Locate the cell with the specified text and output its [x, y] center coordinate. 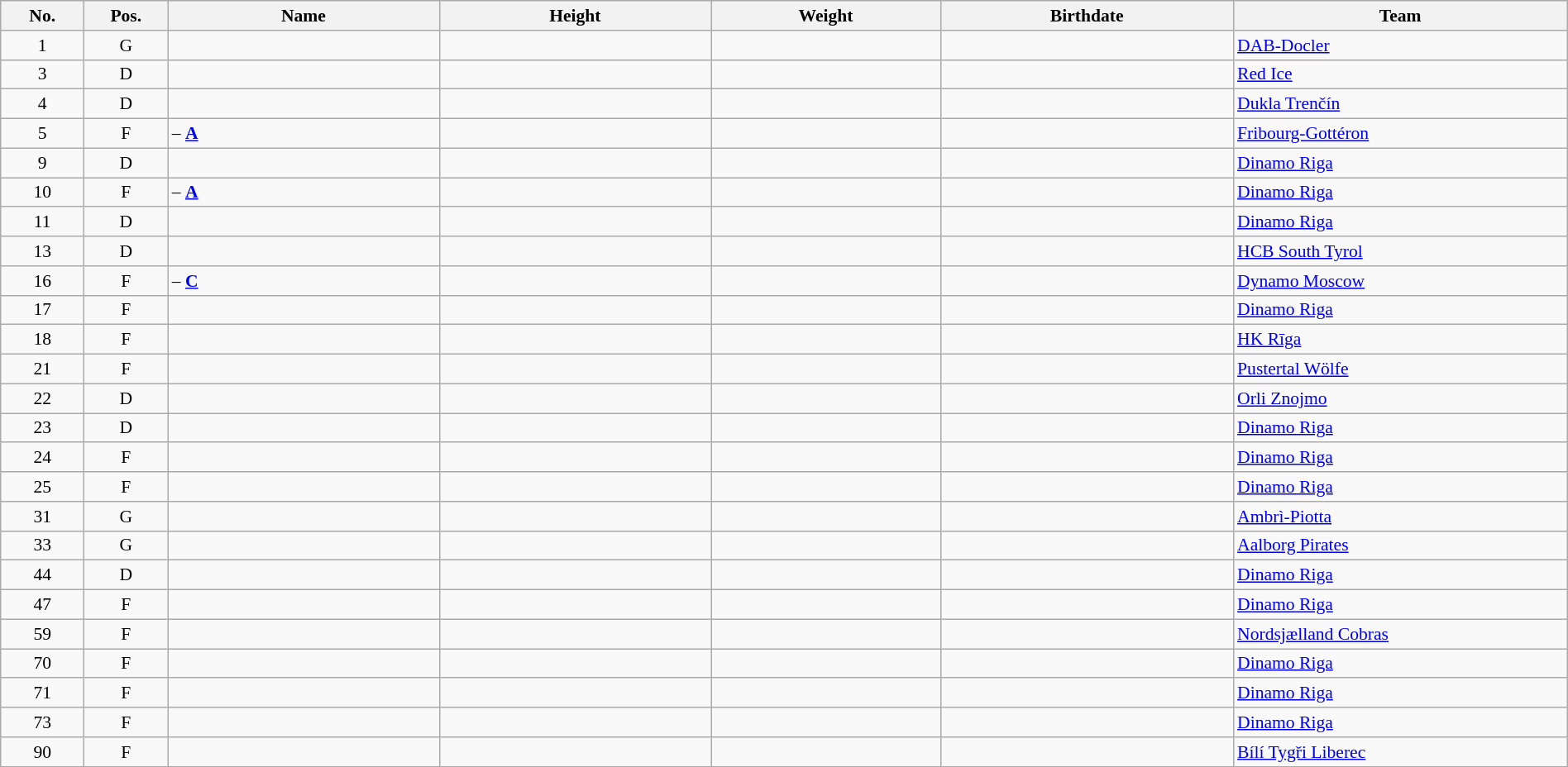
Pos. [126, 16]
23 [43, 428]
1 [43, 45]
HCB South Tyrol [1400, 251]
25 [43, 487]
HK Rīga [1400, 340]
DAB-Docler [1400, 45]
Aalborg Pirates [1400, 545]
24 [43, 458]
No. [43, 16]
90 [43, 752]
71 [43, 693]
Height [575, 16]
70 [43, 664]
47 [43, 605]
Ambrì-Piotta [1400, 517]
4 [43, 104]
Nordsjælland Cobras [1400, 634]
5 [43, 134]
73 [43, 722]
59 [43, 634]
21 [43, 369]
9 [43, 163]
11 [43, 222]
Fribourg-Gottéron [1400, 134]
Dynamo Moscow [1400, 281]
31 [43, 517]
Team [1400, 16]
3 [43, 74]
Name [304, 16]
10 [43, 193]
33 [43, 545]
Orli Znojmo [1400, 398]
Dukla Trenčín [1400, 104]
13 [43, 251]
Red Ice [1400, 74]
Birthdate [1087, 16]
18 [43, 340]
– C [304, 281]
22 [43, 398]
Bílí Tygři Liberec [1400, 752]
Pustertal Wölfe [1400, 369]
16 [43, 281]
44 [43, 575]
17 [43, 310]
Weight [826, 16]
